Scan for the cell matching the given text and deliver its [X, Y] coordinate at center. 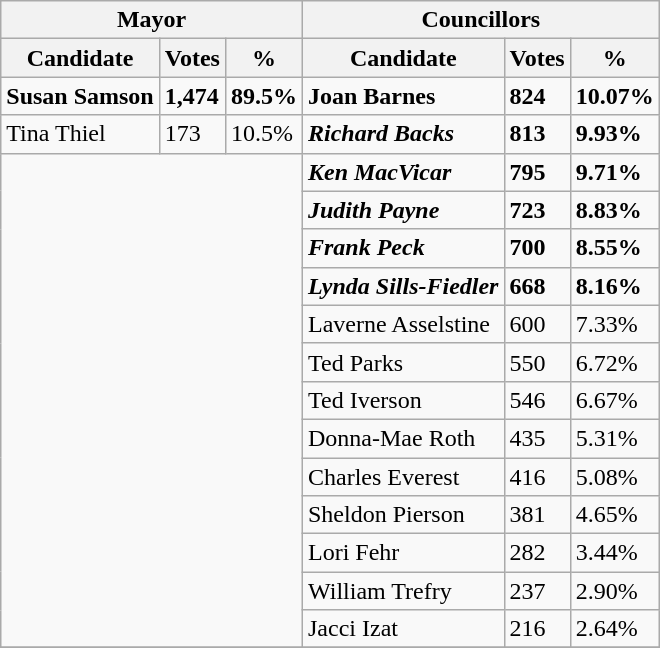
216 [537, 629]
600 [537, 324]
4.65% [614, 515]
Sheldon Pierson [403, 515]
700 [537, 248]
2.64% [614, 629]
6.67% [614, 400]
10.5% [264, 134]
237 [537, 591]
89.5% [264, 96]
10.07% [614, 96]
Richard Backs [403, 134]
6.72% [614, 362]
5.31% [614, 438]
173 [192, 134]
3.44% [614, 553]
282 [537, 553]
5.08% [614, 477]
668 [537, 286]
Charles Everest [403, 477]
1,474 [192, 96]
381 [537, 515]
795 [537, 172]
Ken MacVicar [403, 172]
824 [537, 96]
9.93% [614, 134]
Lynda Sills-Fiedler [403, 286]
Joan Barnes [403, 96]
2.90% [614, 591]
8.55% [614, 248]
416 [537, 477]
9.71% [614, 172]
Councillors [480, 20]
435 [537, 438]
Susan Samson [80, 96]
7.33% [614, 324]
Ted Iverson [403, 400]
Jacci Izat [403, 629]
Judith Payne [403, 210]
813 [537, 134]
8.83% [614, 210]
William Trefry [403, 591]
Ted Parks [403, 362]
Donna-Mae Roth [403, 438]
8.16% [614, 286]
Tina Thiel [80, 134]
Lori Fehr [403, 553]
Frank Peck [403, 248]
550 [537, 362]
Mayor [152, 20]
Laverne Asselstine [403, 324]
723 [537, 210]
546 [537, 400]
